From the cell containing the given text, extract its center point as [x, y] coordinate. 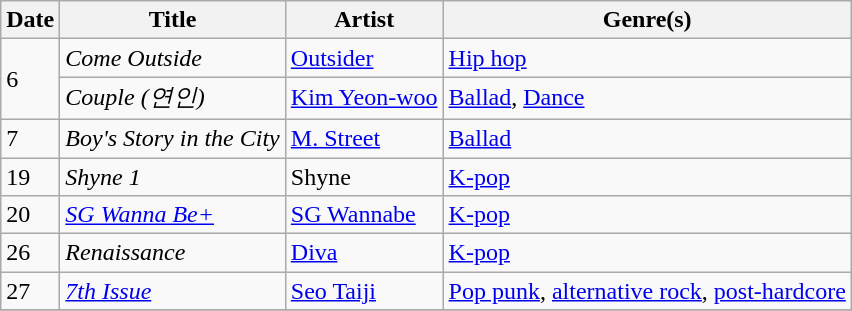
Hip hop [647, 58]
Artist [364, 20]
Seo Taiji [364, 291]
Ballad, Dance [647, 98]
26 [30, 253]
Kim Yeon-woo [364, 98]
7th Issue [172, 291]
M. Street [364, 138]
6 [30, 80]
Title [172, 20]
Date [30, 20]
Ballad [647, 138]
Diva [364, 253]
7 [30, 138]
27 [30, 291]
Come Outside [172, 58]
Outsider [364, 58]
Shyne [364, 177]
SG Wannabe [364, 215]
20 [30, 215]
SG Wanna Be+ [172, 215]
19 [30, 177]
Boy's Story in the City [172, 138]
Pop punk, alternative rock, post-hardcore [647, 291]
Renaissance [172, 253]
Genre(s) [647, 20]
Shyne 1 [172, 177]
Couple (연인) [172, 98]
